Output the (X, Y) coordinate of the center of the cell containing the given text.  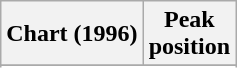
Chart (1996) (72, 34)
Peakposition (189, 34)
